Find where the given text appears and provide that cell's center as [X, Y] coordinate. 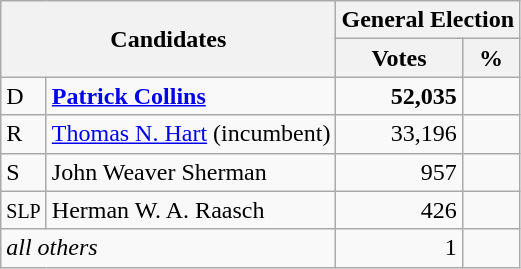
SLP [24, 210]
John Weaver Sherman [191, 172]
Herman W. A. Raasch [191, 210]
General Election [428, 20]
% [490, 58]
33,196 [399, 134]
Patrick Collins [191, 96]
S [24, 172]
426 [399, 210]
957 [399, 172]
Thomas N. Hart (incumbent) [191, 134]
Votes [399, 58]
R [24, 134]
all others [168, 248]
52,035 [399, 96]
D [24, 96]
Candidates [168, 39]
1 [399, 248]
